Return the (x, y) coordinate for the center point of the cell that contains the specified text.  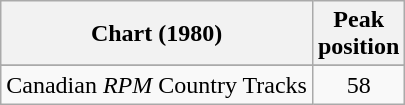
Canadian RPM Country Tracks (157, 85)
58 (358, 85)
Chart (1980) (157, 34)
Peakposition (358, 34)
